Output the (x, y) coordinate of the center of the cell containing the given text.  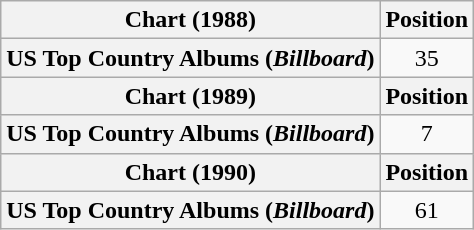
Chart (1988) (190, 20)
7 (427, 134)
35 (427, 58)
Chart (1989) (190, 96)
Chart (1990) (190, 172)
61 (427, 210)
